Capture the cell that displays the provided text and extract its (X, Y) central coordinate. 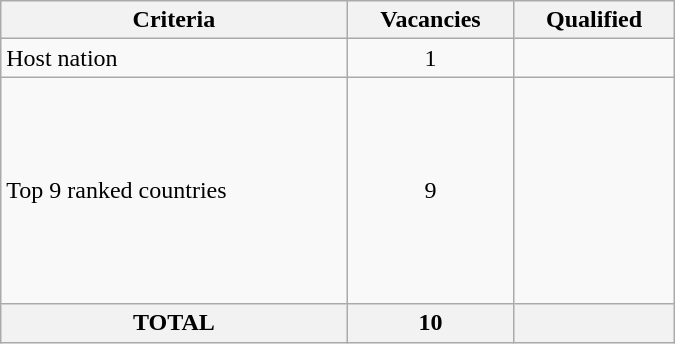
Qualified (594, 20)
9 (430, 190)
Host nation (174, 58)
10 (430, 323)
1 (430, 58)
Vacancies (430, 20)
Top 9 ranked countries (174, 190)
Criteria (174, 20)
TOTAL (174, 323)
